Identify which cell holds the provided text, then report its (x, y) central coordinate. 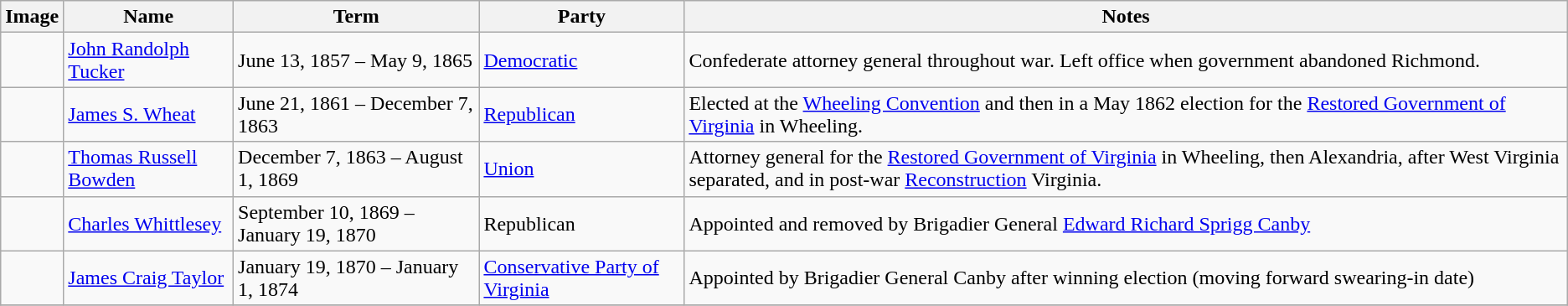
Democratic (581, 60)
James Craig Taylor (149, 278)
Confederate attorney general throughout war. Left office when government abandoned Richmond. (1126, 60)
January 19, 1870 – January 1, 1874 (357, 278)
James S. Wheat (149, 114)
June 21, 1861 – December 7, 1863 (357, 114)
Image (32, 17)
September 10, 1869 – January 19, 1870 (357, 223)
Appointed and removed by Brigadier General Edward Richard Sprigg Canby (1126, 223)
Elected at the Wheeling Convention and then in a May 1862 election for the Restored Government of Virginia in Wheeling. (1126, 114)
Thomas Russell Bowden (149, 169)
Conservative Party of Virginia (581, 278)
Term (357, 17)
Appointed by Brigadier General Canby after winning election (moving forward swearing-in date) (1126, 278)
December 7, 1863 – August 1, 1869 (357, 169)
Notes (1126, 17)
John Randolph Tucker (149, 60)
Name (149, 17)
Party (581, 17)
Union (581, 169)
June 13, 1857 – May 9, 1865 (357, 60)
Charles Whittlesey (149, 223)
